Determine the (X, Y) coordinate at the center of the cell enclosing the given text.  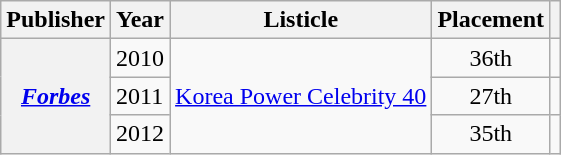
2010 (140, 58)
Year (140, 20)
2011 (140, 96)
Forbes (56, 96)
Korea Power Celebrity 40 (301, 96)
35th (491, 134)
Placement (491, 20)
Publisher (56, 20)
2012 (140, 134)
36th (491, 58)
27th (491, 96)
Listicle (301, 20)
